Return the [X, Y] coordinate for the center point of the cell that contains the specified text.  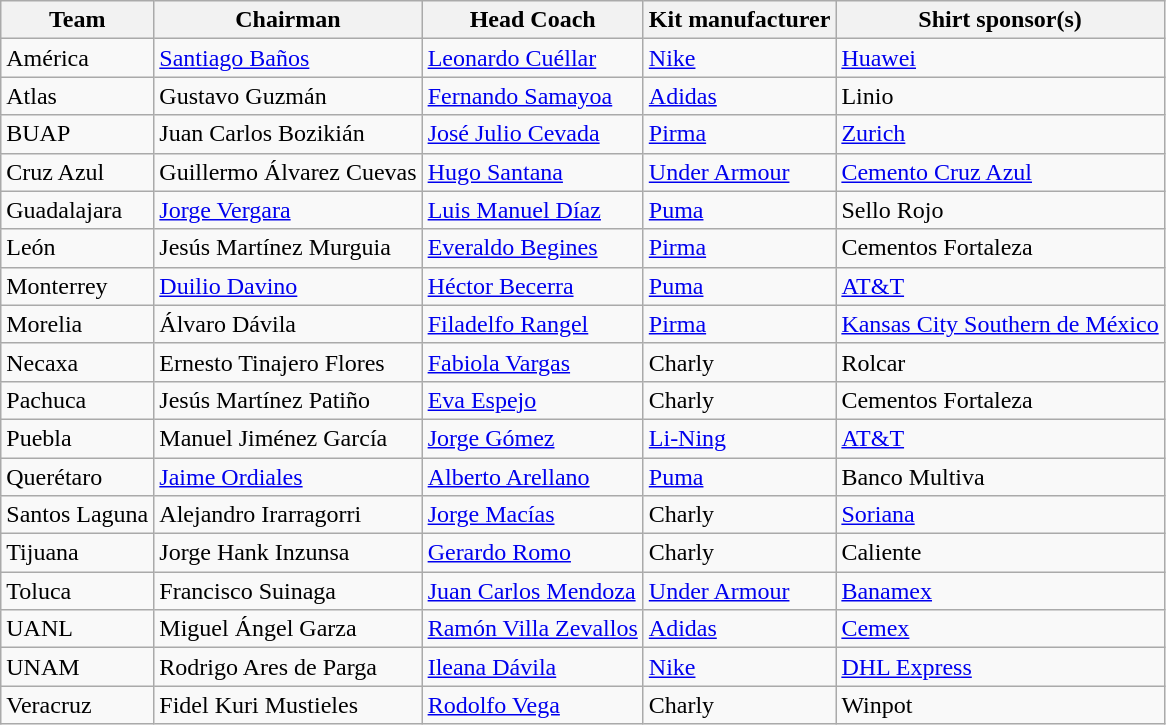
Juan Carlos Bozikián [288, 134]
Manuel Jiménez García [288, 438]
Duilio Davino [288, 286]
Fabiola Vargas [532, 362]
UANL [78, 629]
Gerardo Romo [532, 553]
Guadalajara [78, 210]
Francisco Suinaga [288, 591]
Cemex [1000, 629]
Hugo Santana [532, 172]
Li-Ning [740, 438]
Linio [1000, 96]
Veracruz [78, 705]
Jaime Ordiales [288, 477]
Eva Espejo [532, 400]
Rolcar [1000, 362]
Shirt sponsor(s) [1000, 20]
Filadelfo Rangel [532, 324]
Winpot [1000, 705]
Team [78, 20]
Guillermo Álvarez Cuevas [288, 172]
Puebla [78, 438]
Rodolfo Vega [532, 705]
Toluca [78, 591]
Monterrey [78, 286]
Jesús Martínez Patiño [288, 400]
Fernando Samayoa [532, 96]
Kit manufacturer [740, 20]
Ileana Dávila [532, 667]
Everaldo Begines [532, 248]
Caliente [1000, 553]
Alberto Arellano [532, 477]
Jorge Gómez [532, 438]
Héctor Becerra [532, 286]
Chairman [288, 20]
Juan Carlos Mendoza [532, 591]
BUAP [78, 134]
Ramón Villa Zevallos [532, 629]
Banco Multiva [1000, 477]
Luis Manuel Díaz [532, 210]
Alejandro Irarragorri [288, 515]
Jesús Martínez Murguia [288, 248]
Miguel Ángel Garza [288, 629]
Gustavo Guzmán [288, 96]
Querétaro [78, 477]
Santos Laguna [78, 515]
Santiago Baños [288, 58]
Pachuca [78, 400]
Zurich [1000, 134]
Huawei [1000, 58]
León [78, 248]
Ernesto Tinajero Flores [288, 362]
Banamex [1000, 591]
Leonardo Cuéllar [532, 58]
América [78, 58]
Álvaro Dávila [288, 324]
Atlas [78, 96]
Cruz Azul [78, 172]
Sello Rojo [1000, 210]
Cemento Cruz Azul [1000, 172]
Head Coach [532, 20]
Rodrigo Ares de Parga [288, 667]
Morelia [78, 324]
Jorge Vergara [288, 210]
Jorge Macías [532, 515]
UNAM [78, 667]
Tijuana [78, 553]
Fidel Kuri Mustieles [288, 705]
José Julio Cevada [532, 134]
Soriana [1000, 515]
Jorge Hank Inzunsa [288, 553]
Necaxa [78, 362]
DHL Express [1000, 667]
Kansas City Southern de México [1000, 324]
